Capture the cell that displays the provided text and extract its [x, y] central coordinate. 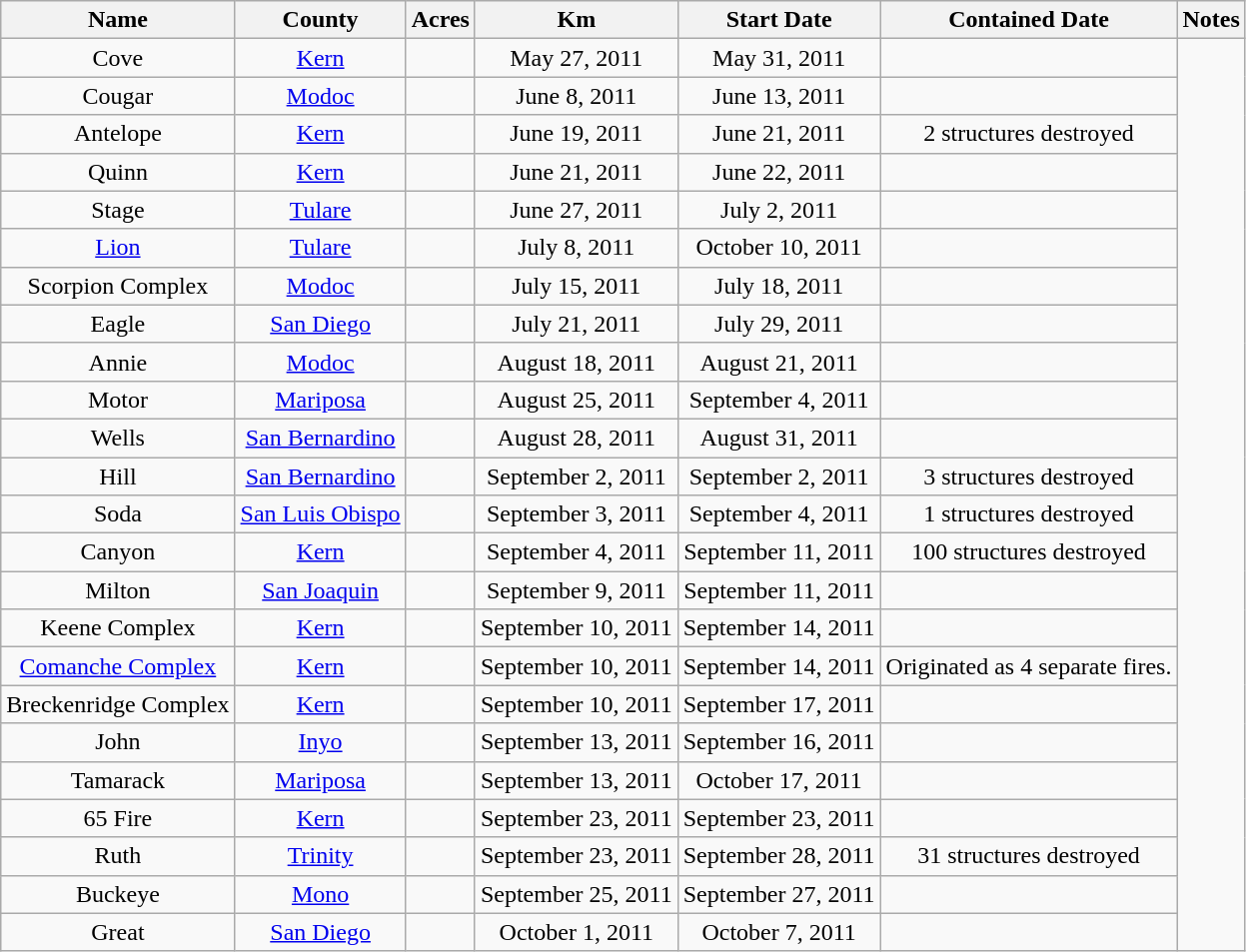
October 17, 2011 [779, 780]
Soda [118, 514]
San Luis Obispo [320, 514]
July 21, 2011 [576, 324]
Acres [440, 20]
May 31, 2011 [779, 58]
June 8, 2011 [576, 96]
June 13, 2011 [779, 96]
Start Date [779, 20]
June 19, 2011 [576, 134]
Canyon [118, 552]
John [118, 742]
October 1, 2011 [576, 932]
Cove [118, 58]
Eagle [118, 324]
May 27, 2011 [576, 58]
County [320, 20]
Contained Date [1029, 20]
September 9, 2011 [576, 590]
July 2, 2011 [779, 210]
July 8, 2011 [576, 248]
Motor [118, 400]
June 27, 2011 [576, 210]
August 18, 2011 [576, 362]
September 25, 2011 [576, 894]
August 28, 2011 [576, 438]
September 16, 2011 [779, 742]
3 structures destroyed [1029, 476]
Scorpion Complex [118, 286]
June 22, 2011 [779, 172]
September 3, 2011 [576, 514]
Antelope [118, 134]
Ruth [118, 856]
September 28, 2011 [779, 856]
100 structures destroyed [1029, 552]
Great [118, 932]
Buckeye [118, 894]
Hill [118, 476]
Trinity [320, 856]
July 29, 2011 [779, 324]
Notes [1211, 20]
Quinn [118, 172]
Keene Complex [118, 628]
65 Fire [118, 818]
August 25, 2011 [576, 400]
Breckenridge Complex [118, 704]
Km [576, 20]
August 31, 2011 [779, 438]
Mono [320, 894]
Cougar [118, 96]
31 structures destroyed [1029, 856]
Wells [118, 438]
San Joaquin [320, 590]
September 27, 2011 [779, 894]
October 10, 2011 [779, 248]
Annie [118, 362]
Tamarack [118, 780]
Comanche Complex [118, 666]
August 21, 2011 [779, 362]
September 17, 2011 [779, 704]
July 15, 2011 [576, 286]
Milton [118, 590]
2 structures destroyed [1029, 134]
1 structures destroyed [1029, 514]
Originated as 4 separate fires. [1029, 666]
Stage [118, 210]
Lion [118, 248]
Inyo [320, 742]
July 18, 2011 [779, 286]
Name [118, 20]
October 7, 2011 [779, 932]
